From the cell containing the given text, extract its center point as [X, Y] coordinate. 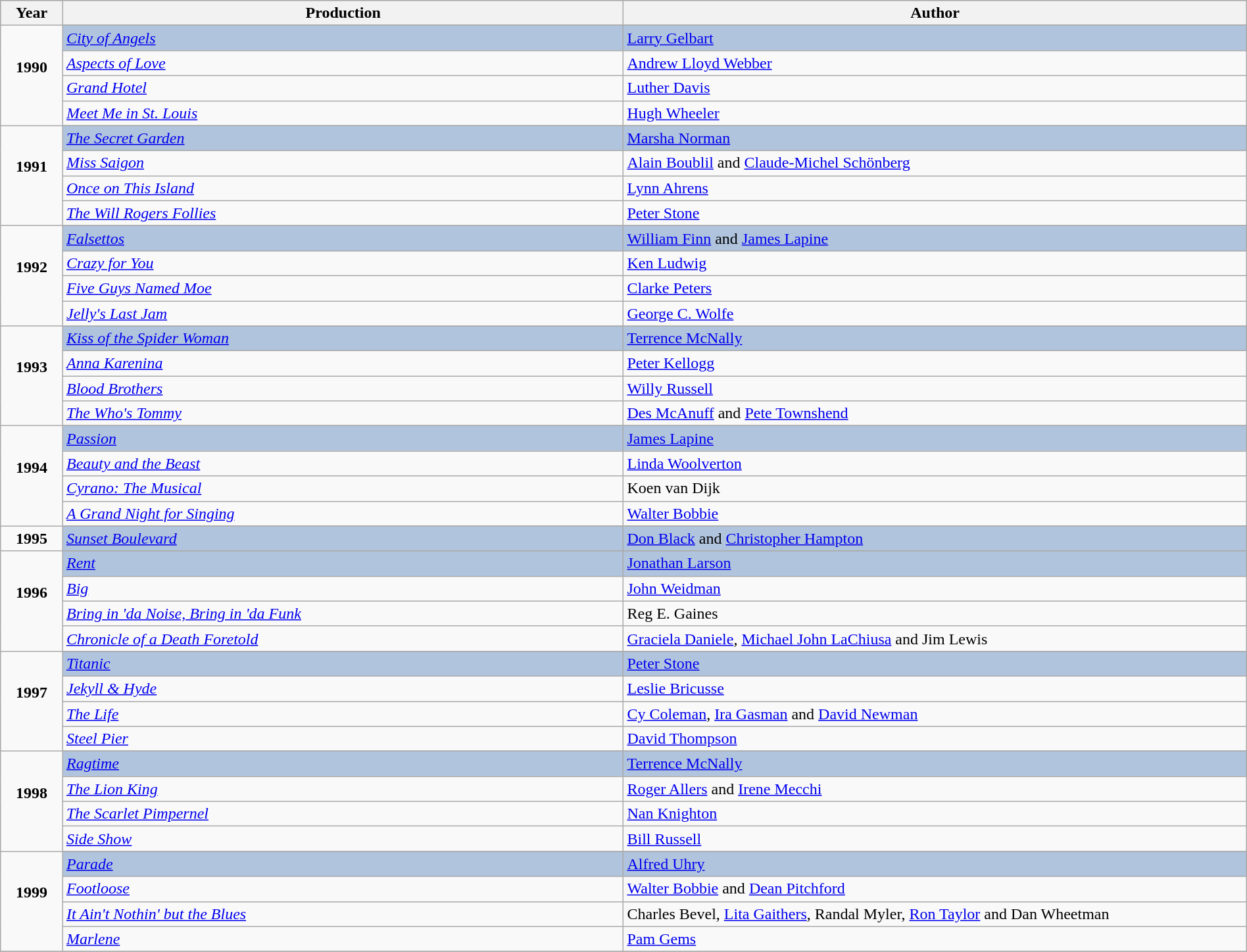
David Thompson [935, 739]
Marsha Norman [935, 138]
Linda Woolverton [935, 464]
Lynn Ahrens [935, 188]
1992 [32, 275]
Ragtime [343, 764]
1991 [32, 176]
Footloose [343, 889]
Marlene [343, 939]
Hugh Wheeler [935, 113]
Larry Gelbart [935, 38]
Jonathan Larson [935, 563]
Blood Brothers [343, 389]
1990 [32, 76]
Year [32, 13]
Roger Allers and Irene Mecchi [935, 789]
1999 [32, 901]
William Finn and James Lapine [935, 238]
1993 [32, 376]
The Who's Tommy [343, 414]
Luther Davis [935, 88]
Nan Knighton [935, 814]
Five Guys Named Moe [343, 288]
The Will Rogers Follies [343, 213]
Willy Russell [935, 389]
Passion [343, 439]
Walter Bobbie and Dean Pitchford [935, 889]
Falsettos [343, 238]
Side Show [343, 839]
Jekyll & Hyde [343, 688]
Rent [343, 563]
A Grand Night for Singing [343, 513]
The Secret Garden [343, 138]
Graciela Daniele, Michael John LaChiusa and Jim Lewis [935, 638]
The Scarlet Pimpernel [343, 814]
Beauty and the Beast [343, 464]
Bring in 'da Noise, Bring in 'da Funk [343, 613]
John Weidman [935, 588]
Titanic [343, 663]
Cyrano: The Musical [343, 488]
Jelly's Last Jam [343, 314]
1996 [32, 601]
Big [343, 588]
George C. Wolfe [935, 314]
The Life [343, 713]
Once on This Island [343, 188]
Kiss of the Spider Woman [343, 339]
1995 [32, 538]
Bill Russell [935, 839]
James Lapine [935, 439]
Grand Hotel [343, 88]
Steel Pier [343, 739]
Andrew Lloyd Webber [935, 63]
City of Angels [343, 38]
Production [343, 13]
Crazy for You [343, 263]
Charles Bevel, Lita Gaithers, Randal Myler, Ron Taylor and Dan Wheetman [935, 914]
Leslie Bricusse [935, 688]
Walter Bobbie [935, 513]
Cy Coleman, Ira Gasman and David Newman [935, 713]
Des McAnuff and Pete Townshend [935, 414]
1994 [32, 476]
Sunset Boulevard [343, 538]
The Lion King [343, 789]
Alfred Uhry [935, 864]
Author [935, 13]
Chronicle of a Death Foretold [343, 638]
Koen van Dijk [935, 488]
Reg E. Gaines [935, 613]
1998 [32, 801]
Meet Me in St. Louis [343, 113]
Parade [343, 864]
Ken Ludwig [935, 263]
It Ain't Nothin' but the Blues [343, 914]
1997 [32, 701]
Clarke Peters [935, 288]
Pam Gems [935, 939]
Peter Kellogg [935, 364]
Miss Saigon [343, 163]
Aspects of Love [343, 63]
Alain Boublil and Claude-Michel Schönberg [935, 163]
Don Black and Christopher Hampton [935, 538]
Anna Karenina [343, 364]
